Return the (X, Y) coordinate for the center point of the cell that contains the specified text.  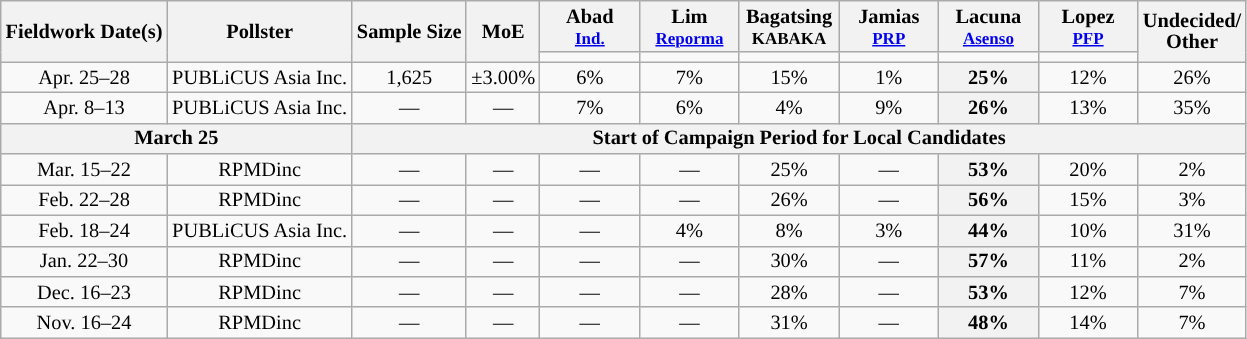
10% (1088, 230)
35% (1192, 108)
Fieldwork Date(s) (84, 30)
44% (989, 230)
Mar. 15–22 (84, 170)
8% (789, 230)
LopezPFP (1088, 26)
1% (889, 78)
56% (989, 200)
30% (789, 262)
1,625 (409, 78)
LimReporma (690, 26)
Apr. 8–13 (84, 108)
±3.00% (503, 78)
LacunaAsenso (989, 26)
Apr. 25–28 (84, 78)
Feb. 22–28 (84, 200)
Dec. 16–23 (84, 292)
March 25 (176, 138)
Pollster (260, 30)
48% (989, 322)
13% (1088, 108)
Sample Size (409, 30)
28% (789, 292)
JamiasPRP (889, 26)
20% (1088, 170)
11% (1088, 262)
BagatsingKABAKA (789, 26)
Jan. 22–30 (84, 262)
14% (1088, 322)
AbadInd. (590, 26)
57% (989, 262)
Start of Campaign Period for Local Candidates (799, 138)
Feb. 18–24 (84, 230)
Undecided/Other (1192, 30)
9% (889, 108)
Nov. 16–24 (84, 322)
MoE (503, 30)
